Return the [X, Y] coordinate for the center point of the cell that contains the specified text.  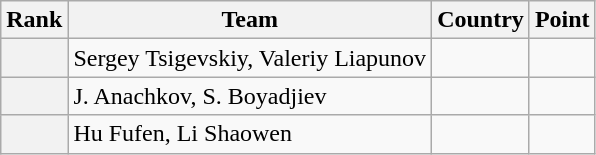
Hu Fufen, Li Shaowen [250, 134]
Point [562, 20]
Country [481, 20]
Team [250, 20]
Rank [34, 20]
J. Anachkov, S. Boyadjiev [250, 96]
Sergey Tsigevskiy, Valeriy Liapunov [250, 58]
